Detect which cell encompasses the target text, then output its [X, Y] center coordinate. 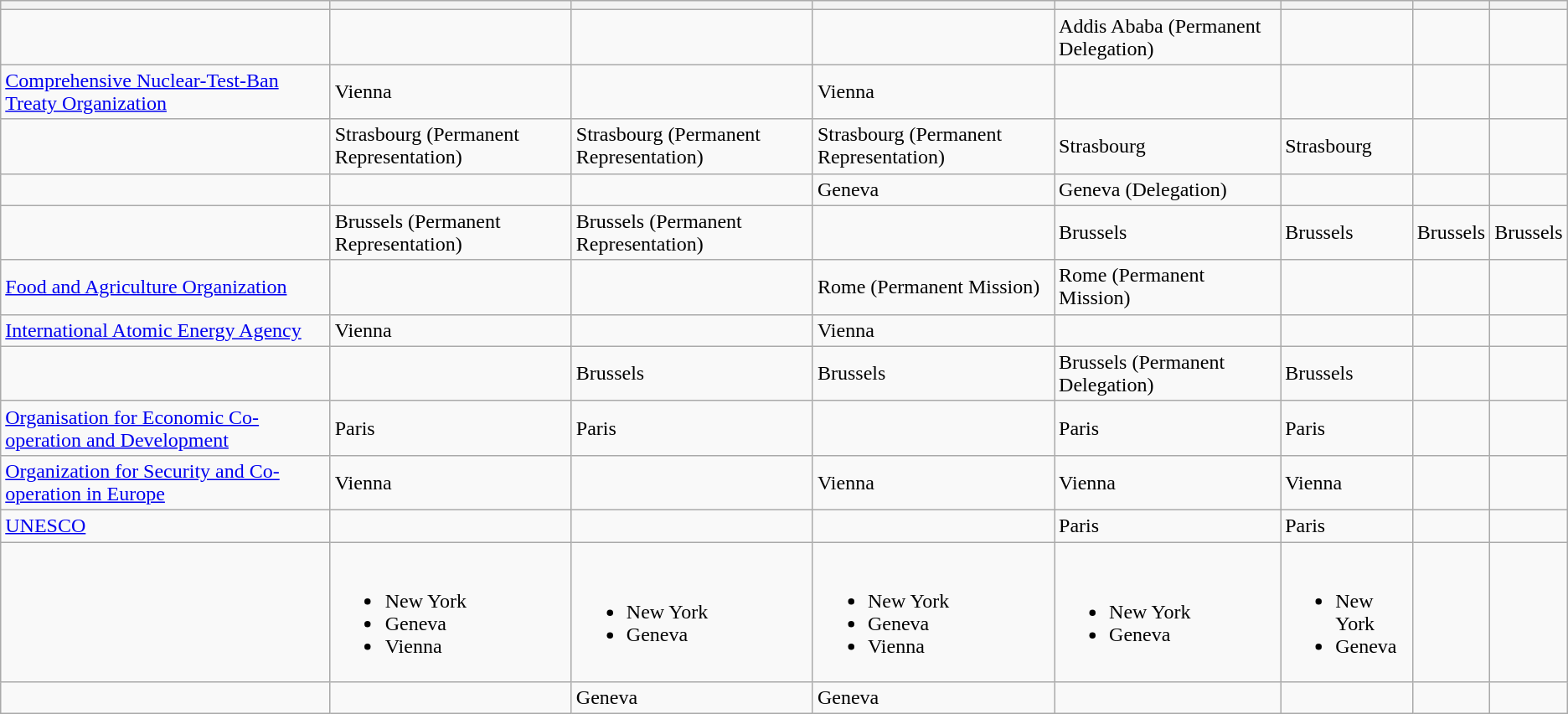
Addis Ababa (Permanent Delegation) [1168, 37]
Brussels (Permanent Delegation) [1168, 374]
Organization for Security and Co-operation in Europe [166, 483]
UNESCO [166, 525]
Food and Agriculture Organization [166, 287]
Geneva (Delegation) [1168, 189]
International Atomic Energy Agency [166, 330]
Comprehensive Nuclear-Test-Ban Treaty Organization [166, 92]
Organisation for Economic Co-operation and Development [166, 427]
